From the cell containing the given text, extract its center point as (X, Y) coordinate. 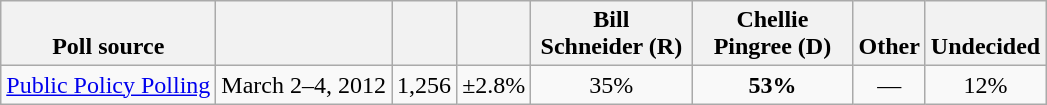
Poll source (108, 34)
Other (889, 34)
BillSchneider (R) (612, 34)
35% (612, 85)
March 2–4, 2012 (304, 85)
— (889, 85)
Undecided (985, 34)
12% (985, 85)
±2.8% (494, 85)
ChelliePingree (D) (772, 34)
Public Policy Polling (108, 85)
53% (772, 85)
1,256 (424, 85)
